Extract the (X, Y) coordinate from the center of the cell holding the provided text.  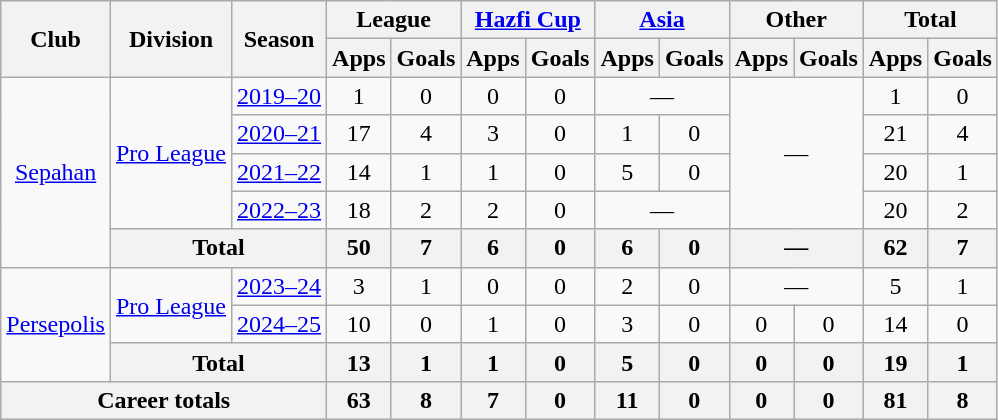
19 (895, 362)
10 (359, 324)
2024–25 (280, 324)
Other (796, 20)
2020–21 (280, 134)
2023–24 (280, 286)
81 (895, 400)
Asia (662, 20)
Career totals (164, 400)
21 (895, 134)
18 (359, 210)
League (394, 20)
2019–20 (280, 96)
Hazfi Cup (528, 20)
13 (359, 362)
Sepahan (56, 172)
2021–22 (280, 172)
2022–23 (280, 210)
50 (359, 248)
Club (56, 39)
63 (359, 400)
62 (895, 248)
11 (627, 400)
Division (170, 39)
Season (280, 39)
17 (359, 134)
Persepolis (56, 324)
